Return (x, y) of the center of cell containing provided text 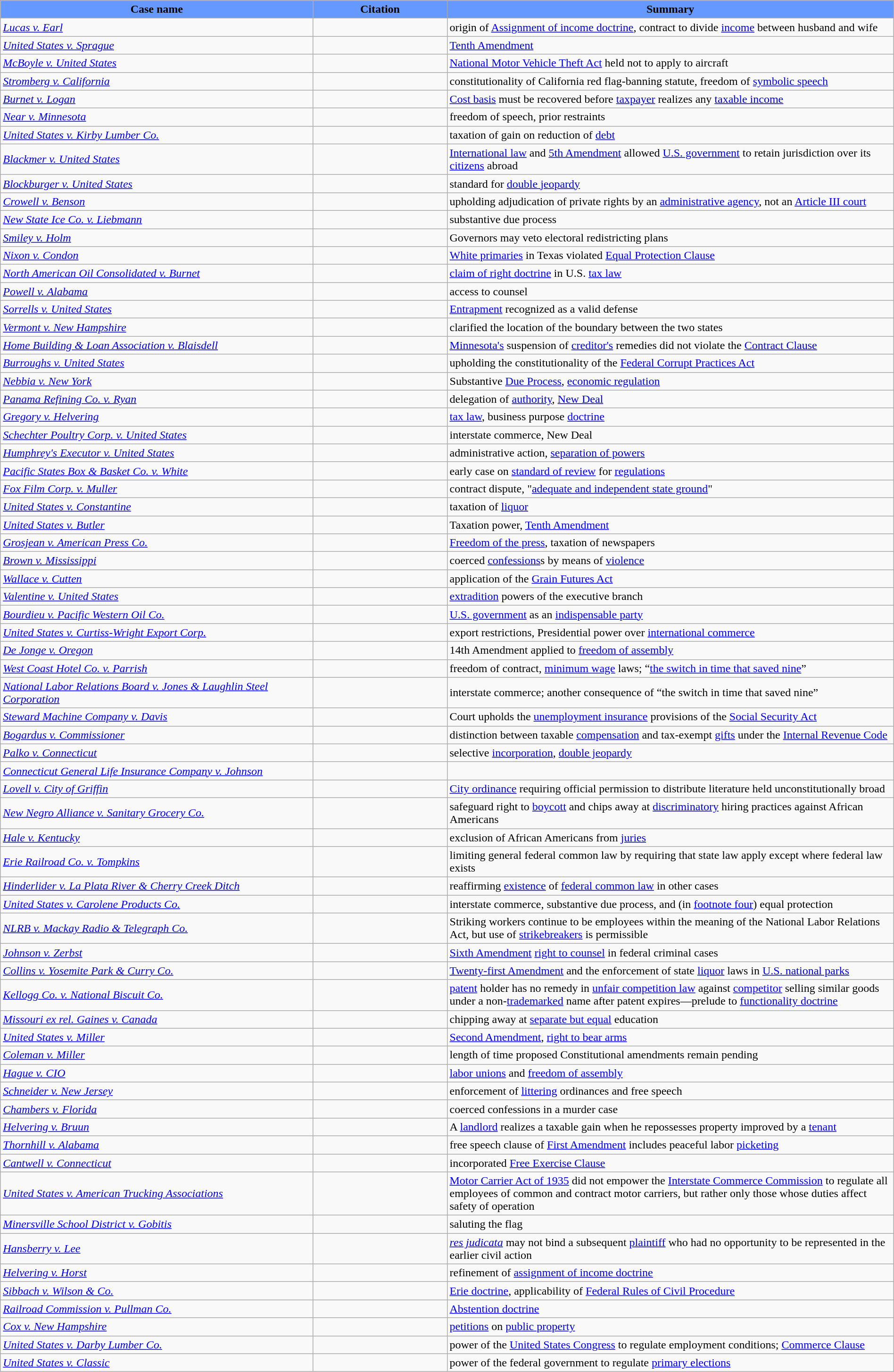
United States v. Butler (157, 525)
Governors may veto electoral redistricting plans (670, 237)
Brown v. Mississippi (157, 561)
Palko v. Connecticut (157, 753)
exclusion of African Americans from juries (670, 837)
export restrictions, Presidential power over international commerce (670, 632)
Striking workers continue to be employees within the meaning of the National Labor Relations Act, but use of strikebreakers is permissible (670, 928)
Collins v. Yosemite Park & Curry Co. (157, 971)
Steward Machine Company v. Davis (157, 717)
United States v. American Trucking Associations (157, 1194)
A landlord realizes a taxable gain when he repossesses property improved by a tenant (670, 1127)
Blackmer v. United States (157, 159)
Entrapment recognized as a valid defense (670, 309)
Home Building & Loan Association v. Blaisdell (157, 345)
enforcement of littering ordinances and free speech (670, 1091)
Valentine v. United States (157, 597)
Citation (380, 9)
Railroad Commission v. Pullman Co. (157, 1309)
Near v. Minnesota (157, 117)
free speech clause of First Amendment includes peaceful labor picketing (670, 1145)
chipping away at separate but equal education (670, 1019)
safeguard right to boycott and chips away at discriminatory hiring practices against African Americans (670, 813)
Missouri ex rel. Gaines v. Canada (157, 1019)
White primaries in Texas violated Equal Protection Clause (670, 256)
incorporated Free Exercise Clause (670, 1163)
Coleman v. Miller (157, 1055)
Gregory v. Helvering (157, 417)
clarified the location of the boundary between the two states (670, 327)
Panama Refining Co. v. Ryan (157, 399)
Court upholds the unemployment insurance provisions of the Social Security Act (670, 717)
Summary (670, 9)
petitions on public property (670, 1327)
Hansberry v. Lee (157, 1249)
Lovell v. City of Griffin (157, 789)
New Negro Alliance v. Sanitary Grocery Co. (157, 813)
Schneider v. New Jersey (157, 1091)
National Motor Vehicle Theft Act held not to apply to aircraft (670, 63)
length of time proposed Constitutional amendments remain pending (670, 1055)
United States v. Constantine (157, 507)
Humphrey's Executor v. United States (157, 453)
Connecticut General Life Insurance Company v. Johnson (157, 771)
Taxation power, Tenth Amendment (670, 525)
reaffirming existence of federal common law in other cases (670, 886)
coerced confessions in a murder case (670, 1109)
National Labor Relations Board v. Jones & Laughlin Steel Corporation (157, 692)
refinement of assignment of income doctrine (670, 1273)
origin of Assignment of income doctrine, contract to divide income between husband and wife (670, 27)
labor unions and freedom of assembly (670, 1073)
Bogardus v. Commissioner (157, 735)
distinction between taxable compensation and tax-exempt gifts under the Internal Revenue Code (670, 735)
United States v. Sprague (157, 45)
Tenth Amendment (670, 45)
Cox v. New Hampshire (157, 1327)
coerced confessionss by means of violence (670, 561)
Nebbia v. New York (157, 381)
Hinderlider v. La Plata River & Cherry Creek Ditch (157, 886)
Second Amendment, right to bear arms (670, 1037)
United States v. Carolene Products Co. (157, 904)
early case on standard of review for regulations (670, 471)
Minnesota's suspension of creditor's remedies did not violate the Contract Clause (670, 345)
power of the United States Congress to regulate employment conditions; Commerce Clause (670, 1345)
Case name (157, 9)
Nixon v. Condon (157, 256)
United States v. Darby Lumber Co. (157, 1345)
Helvering v. Bruun (157, 1127)
saluting the flag (670, 1224)
contract dispute, "adequate and independent state ground" (670, 489)
taxation of liquor (670, 507)
access to counsel (670, 291)
Cost basis must be recovered before taxpayer realizes any taxable income (670, 99)
constitutionality of California red flag-banning statute, freedom of symbolic speech (670, 81)
Johnson v. Zerbst (157, 953)
administrative action, separation of powers (670, 453)
Stromberg v. California (157, 81)
McBoyle v. United States (157, 63)
Pacific States Box & Basket Co. v. White (157, 471)
extradition powers of the executive branch (670, 597)
claim of right doctrine in U.S. tax law (670, 274)
Crowell v. Benson (157, 201)
Kellogg Co. v. National Biscuit Co. (157, 995)
U.S. government as an indispensable party (670, 615)
Twenty-first Amendment and the enforcement of state liquor laws in U.S. national parks (670, 971)
interstate commerce, New Deal (670, 435)
interstate commerce; another consequence of “the switch in time that saved nine” (670, 692)
North American Oil Consolidated v. Burnet (157, 274)
Cantwell v. Connecticut (157, 1163)
Wallace v. Cutten (157, 579)
freedom of speech, prior restraints (670, 117)
Sorrells v. United States (157, 309)
limiting general federal common law by requiring that state law apply except where federal law exists (670, 862)
Vermont v. New Hampshire (157, 327)
14th Amendment applied to freedom of assembly (670, 650)
upholding adjudication of private rights by an administrative agency, not an Article III court (670, 201)
United States v. Curtiss-Wright Export Corp. (157, 632)
Powell v. Alabama (157, 291)
Hague v. CIO (157, 1073)
Burnet v. Logan (157, 99)
United States v. Miller (157, 1037)
Sibbach v. Wilson & Co. (157, 1291)
Substantive Due Process, economic regulation (670, 381)
upholding the constitutionality of the Federal Corrupt Practices Act (670, 363)
Grosjean v. American Press Co. (157, 543)
Blockburger v. United States (157, 183)
res judicata may not bind a subsequent plaintiff who had no opportunity to be represented in the earlier civil action (670, 1249)
West Coast Hotel Co. v. Parrish (157, 668)
United States v. Classic (157, 1363)
application of the Grain Futures Act (670, 579)
Bourdieu v. Pacific Western Oil Co. (157, 615)
Burroughs v. United States (157, 363)
power of the federal government to regulate primary elections (670, 1363)
tax law, business purpose doctrine (670, 417)
standard for double jeopardy (670, 183)
interstate commerce, substantive due process, and (in footnote four) equal protection (670, 904)
International law and 5th Amendment allowed U.S. government to retain jurisdiction over its citizens abroad (670, 159)
Freedom of the press, taxation of newspapers (670, 543)
Erie Railroad Co. v. Tompkins (157, 862)
City ordinance requiring official permission to distribute literature held unconstitutionally broad (670, 789)
selective incorporation, double jeopardy (670, 753)
Thornhill v. Alabama (157, 1145)
Chambers v. Florida (157, 1109)
Fox Film Corp. v. Muller (157, 489)
Abstention doctrine (670, 1309)
De Jonge v. Oregon (157, 650)
Lucas v. Earl (157, 27)
United States v. Kirby Lumber Co. (157, 135)
Helvering v. Horst (157, 1273)
delegation of authority, New Deal (670, 399)
Schechter Poultry Corp. v. United States (157, 435)
Hale v. Kentucky (157, 837)
Smiley v. Holm (157, 237)
New State Ice Co. v. Liebmann (157, 219)
substantive due process (670, 219)
freedom of contract, minimum wage laws; “the switch in time that saved nine” (670, 668)
Minersville School District v. Gobitis (157, 1224)
Erie doctrine, applicability of Federal Rules of Civil Procedure (670, 1291)
Sixth Amendment right to counsel in federal criminal cases (670, 953)
NLRB v. Mackay Radio & Telegraph Co. (157, 928)
taxation of gain on reduction of debt (670, 135)
